Pinpoint the cell where the given text exists, returning its (x, y) midpoint coordinate. 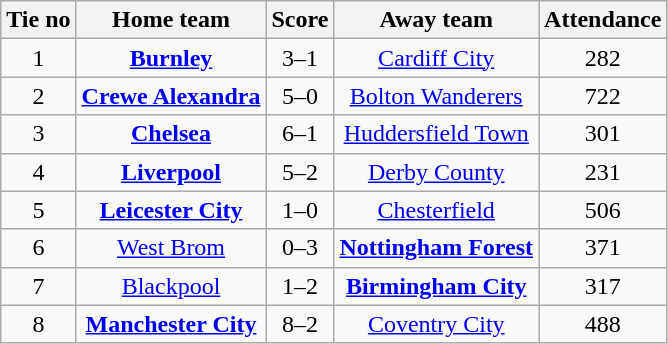
2 (38, 96)
Burnley (171, 58)
Nottingham Forest (436, 248)
301 (603, 134)
Home team (171, 20)
0–3 (300, 248)
722 (603, 96)
Tie no (38, 20)
Chelsea (171, 134)
7 (38, 286)
Attendance (603, 20)
Derby County (436, 172)
4 (38, 172)
Score (300, 20)
6 (38, 248)
5 (38, 210)
1 (38, 58)
Coventry City (436, 324)
Huddersfield Town (436, 134)
6–1 (300, 134)
371 (603, 248)
488 (603, 324)
5–0 (300, 96)
Away team (436, 20)
282 (603, 58)
3 (38, 134)
Manchester City (171, 324)
3–1 (300, 58)
Liverpool (171, 172)
Leicester City (171, 210)
506 (603, 210)
231 (603, 172)
1–2 (300, 286)
317 (603, 286)
Chesterfield (436, 210)
1–0 (300, 210)
West Brom (171, 248)
5–2 (300, 172)
Birmingham City (436, 286)
8 (38, 324)
Crewe Alexandra (171, 96)
8–2 (300, 324)
Cardiff City (436, 58)
Blackpool (171, 286)
Bolton Wanderers (436, 96)
